For the text-containing cell, return its midpoint in [x, y] coordinate format. 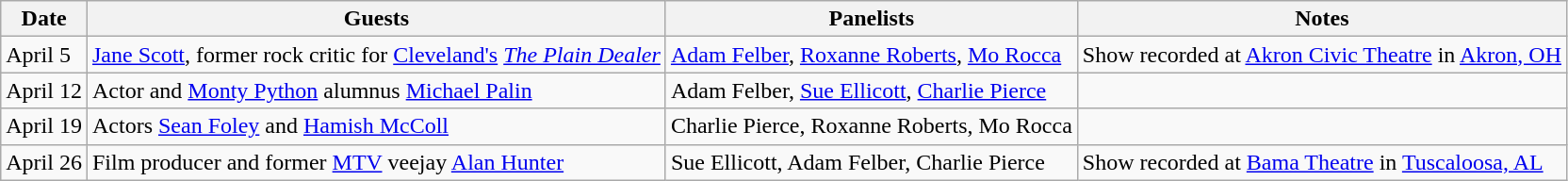
Show recorded at Bama Theatre in Tuscaloosa, AL [1321, 162]
Guests [376, 19]
Panelists [871, 19]
April 26 [44, 162]
Actors Sean Foley and Hamish McColl [376, 126]
Charlie Pierce, Roxanne Roberts, Mo Rocca [871, 126]
Show recorded at Akron Civic Theatre in Akron, OH [1321, 55]
Adam Felber, Sue Ellicott, Charlie Pierce [871, 90]
Film producer and former MTV veejay Alan Hunter [376, 162]
Date [44, 19]
Sue Ellicott, Adam Felber, Charlie Pierce [871, 162]
Notes [1321, 19]
April 12 [44, 90]
Actor and Monty Python alumnus Michael Palin [376, 90]
Adam Felber, Roxanne Roberts, Mo Rocca [871, 55]
Jane Scott, former rock critic for Cleveland's The Plain Dealer [376, 55]
April 5 [44, 55]
April 19 [44, 126]
